Capture the cell that displays the provided text and extract its (x, y) central coordinate. 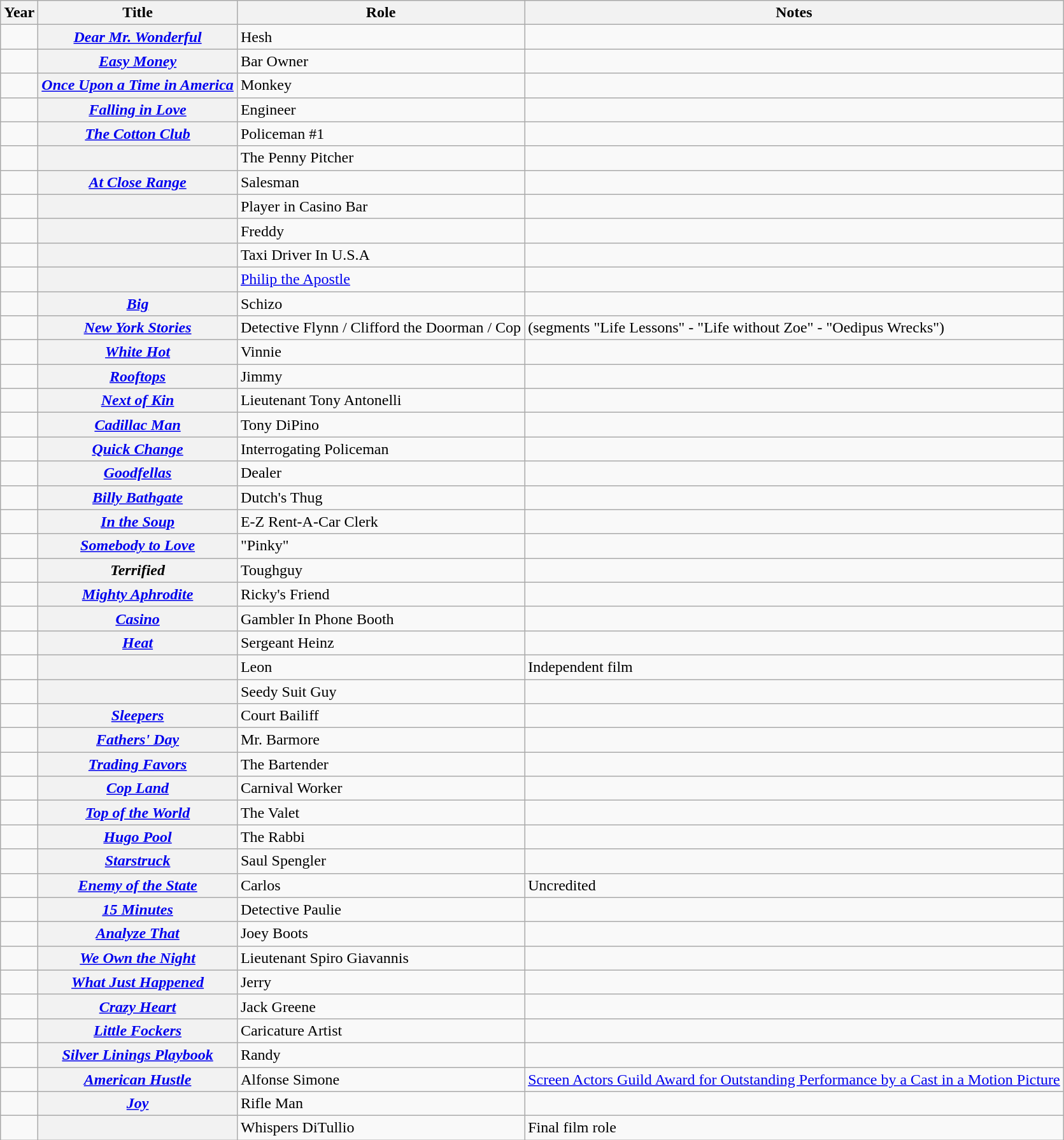
Final film role (795, 1128)
Independent film (795, 667)
Jerry (381, 982)
What Just Happened (138, 982)
Joy (138, 1104)
The Bartender (381, 764)
Monkey (381, 85)
Sergeant Heinz (381, 643)
Interrogating Policeman (381, 449)
Notes (795, 13)
Taxi Driver In U.S.A (381, 255)
Schizo (381, 304)
Somebody to Love (138, 546)
The Cotton Club (138, 134)
Enemy of the State (138, 885)
Whispers DiTullio (381, 1128)
Little Fockers (138, 1030)
White Hot (138, 352)
Mr. Barmore (381, 740)
Caricature Artist (381, 1030)
Vinnie (381, 352)
Cop Land (138, 788)
Gambler In Phone Booth (381, 618)
The Penny Pitcher (381, 158)
We Own the Night (138, 958)
Dealer (381, 473)
Fathers' Day (138, 740)
Hugo Pool (138, 837)
Lieutenant Spiro Giavannis (381, 958)
Tony DiPino (381, 425)
Leon (381, 667)
Year (19, 13)
15 Minutes (138, 909)
Dear Mr. Wonderful (138, 37)
(segments "Life Lessons" - "Life without Zoe" - "Oedipus Wrecks") (795, 328)
Player in Casino Bar (381, 206)
Detective Flynn / Clifford the Doorman / Cop (381, 328)
Jimmy (381, 376)
The Valet (381, 813)
Title (138, 13)
New York Stories (138, 328)
Policeman #1 (381, 134)
Sleepers (138, 716)
Rooftops (138, 376)
Uncredited (795, 885)
Court Bailiff (381, 716)
Bar Owner (381, 61)
Hesh (381, 37)
Cadillac Man (138, 425)
Carlos (381, 885)
Crazy Heart (138, 1006)
Rifle Man (381, 1104)
Terrified (138, 570)
Ricky's Friend (381, 594)
Role (381, 13)
Alfonse Simone (381, 1079)
At Close Range (138, 182)
Casino (138, 618)
Engineer (381, 110)
Screen Actors Guild Award for Outstanding Performance by a Cast in a Motion Picture (795, 1079)
Starstruck (138, 861)
"Pinky" (381, 546)
Mighty Aphrodite (138, 594)
Quick Change (138, 449)
Salesman (381, 182)
Trading Favors (138, 764)
In the Soup (138, 522)
Heat (138, 643)
Big (138, 304)
E-Z Rent-A-Car Clerk (381, 522)
Falling in Love (138, 110)
Analyze That (138, 934)
The Rabbi (381, 837)
Freddy (381, 231)
Philip the Apostle (381, 279)
Dutch's Thug (381, 497)
Jack Greene (381, 1006)
Once Upon a Time in America (138, 85)
Carnival Worker (381, 788)
Toughguy (381, 570)
Billy Bathgate (138, 497)
Lieutenant Tony Antonelli (381, 401)
American Hustle (138, 1079)
Next of Kin (138, 401)
Joey Boots (381, 934)
Randy (381, 1055)
Detective Paulie (381, 909)
Top of the World (138, 813)
Silver Linings Playbook (138, 1055)
Saul Spengler (381, 861)
Easy Money (138, 61)
Goodfellas (138, 473)
Seedy Suit Guy (381, 691)
